Pinpoint the cell where the given text exists, returning its (X, Y) midpoint coordinate. 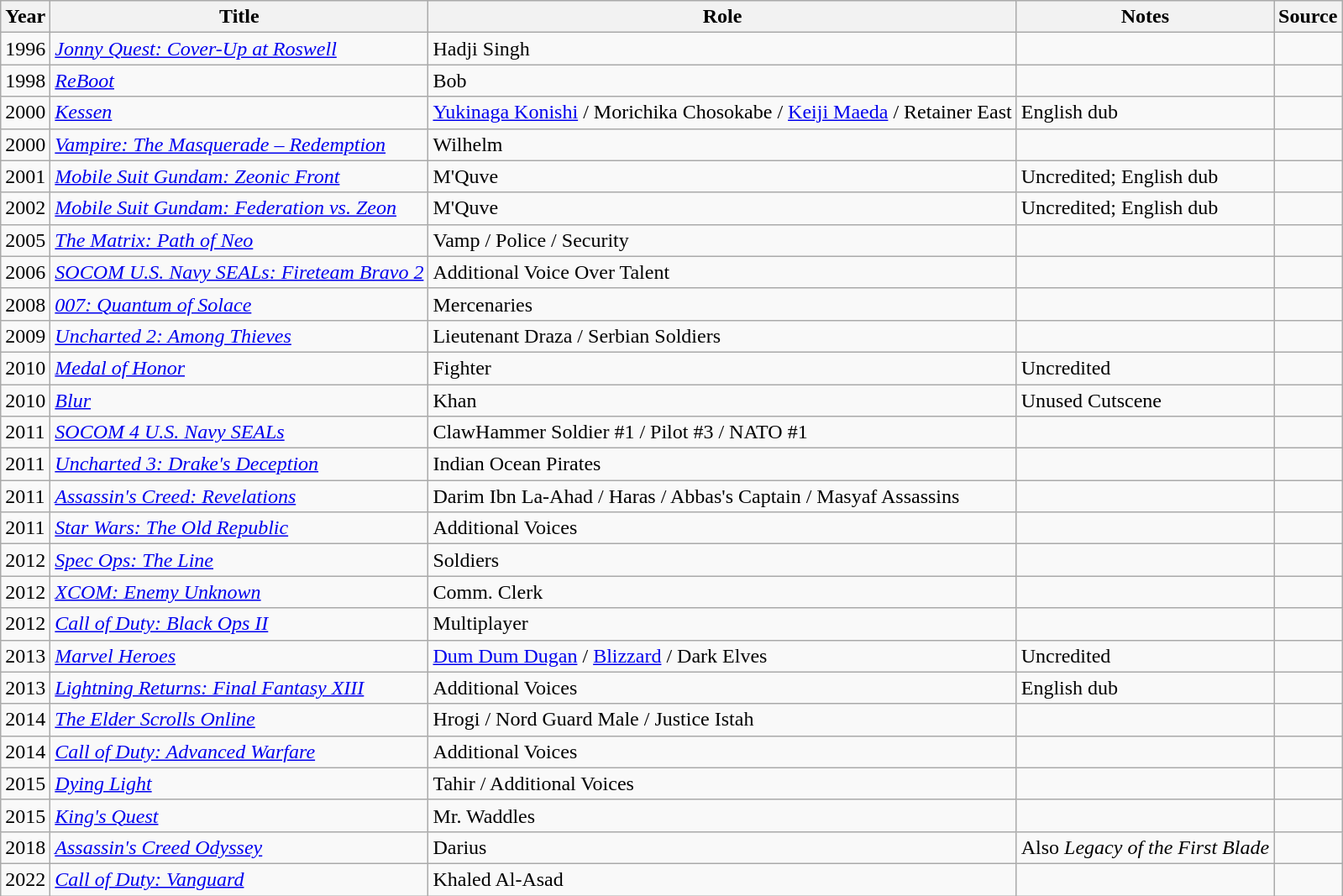
2018 (25, 847)
Uncharted 2: Among Thieves (239, 336)
Year (25, 17)
Comm. Clerk (722, 592)
Call of Duty: Advanced Warfare (239, 752)
Medal of Honor (239, 368)
Dum Dum Dugan / Blizzard / Dark Elves (722, 656)
Darius (722, 847)
Call of Duty: Vanguard (239, 879)
Role (722, 17)
Source (1309, 17)
Dying Light (239, 783)
Wilhelm (722, 144)
2002 (25, 208)
Mercenaries (722, 304)
Mobile Suit Gundam: Federation vs. Zeon (239, 208)
2008 (25, 304)
Tahir / Additional Voices (722, 783)
Mobile Suit Gundam: Zeonic Front (239, 176)
Also Legacy of the First Blade (1145, 847)
Multiplayer (722, 624)
Notes (1145, 17)
2005 (25, 240)
ReBoot (239, 81)
Vampire: The Masquerade – Redemption (239, 144)
Star Wars: The Old Republic (239, 528)
Darim Ibn La-Ahad / Haras / Abbas's Captain / Masyaf Assassins (722, 496)
007: Quantum of Solace (239, 304)
Lightning Returns: Final Fantasy XIII (239, 688)
The Matrix: Path of Neo (239, 240)
XCOM: Enemy Unknown (239, 592)
Yukinaga Konishi / Morichika Chosokabe / Keiji Maeda / Retainer East (722, 113)
Lieutenant Draza / Serbian Soldiers (722, 336)
The Elder Scrolls Online (239, 720)
Marvel Heroes (239, 656)
Assassin's Creed Odyssey (239, 847)
SOCOM U.S. Navy SEALs: Fireteam Bravo 2 (239, 272)
Mr. Waddles (722, 815)
Spec Ops: The Line (239, 560)
2006 (25, 272)
Uncharted 3: Drake's Deception (239, 464)
Hrogi / Nord Guard Male / Justice Istah (722, 720)
Indian Ocean Pirates (722, 464)
Bob (722, 81)
Unused Cutscene (1145, 401)
Assassin's Creed: Revelations (239, 496)
Soldiers (722, 560)
1996 (25, 49)
2022 (25, 879)
Kessen (239, 113)
Vamp / Police / Security (722, 240)
Fighter (722, 368)
Jonny Quest: Cover-Up at Roswell (239, 49)
SOCOM 4 U.S. Navy SEALs (239, 432)
2009 (25, 336)
1998 (25, 81)
King's Quest (239, 815)
Title (239, 17)
Hadji Singh (722, 49)
ClawHammer Soldier #1 / Pilot #3 / NATO #1 (722, 432)
Additional Voice Over Talent (722, 272)
Khan (722, 401)
Khaled Al-Asad (722, 879)
Blur (239, 401)
2001 (25, 176)
Call of Duty: Black Ops II (239, 624)
